Locate the cell with the specified text and output its (x, y) center coordinate. 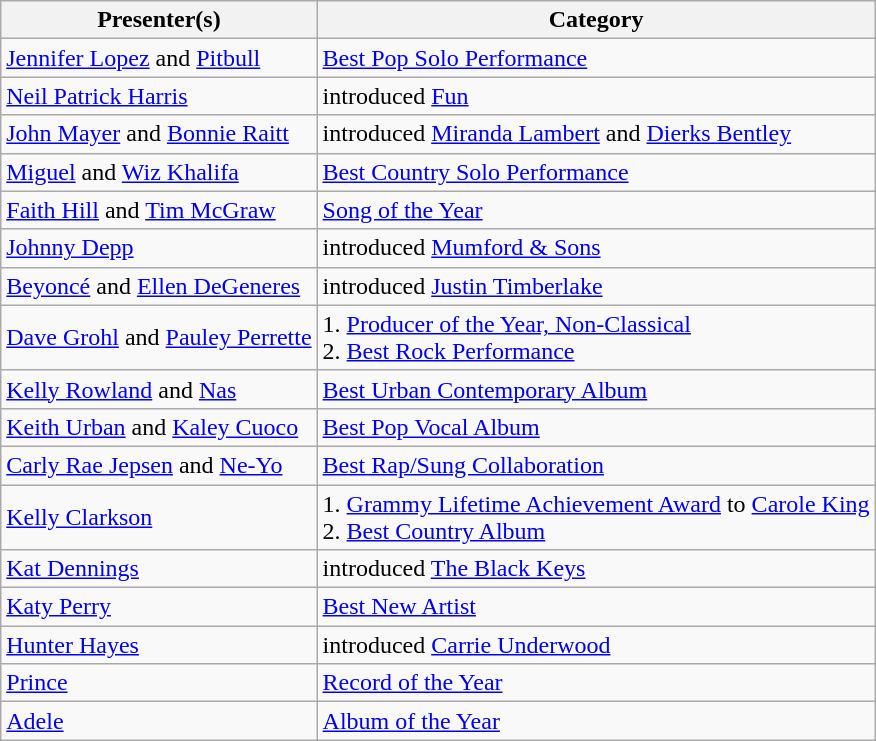
Beyoncé and Ellen DeGeneres (159, 286)
Kat Dennings (159, 569)
Best Pop Solo Performance (596, 58)
Record of the Year (596, 683)
Best New Artist (596, 607)
Johnny Depp (159, 248)
introduced Miranda Lambert and Dierks Bentley (596, 134)
introduced Justin Timberlake (596, 286)
introduced Mumford & Sons (596, 248)
Jennifer Lopez and Pitbull (159, 58)
Miguel and Wiz Khalifa (159, 172)
introduced The Black Keys (596, 569)
Prince (159, 683)
Best Country Solo Performance (596, 172)
Faith Hill and Tim McGraw (159, 210)
Album of the Year (596, 721)
John Mayer and Bonnie Raitt (159, 134)
Hunter Hayes (159, 645)
Presenter(s) (159, 20)
Kelly Rowland and Nas (159, 389)
Best Urban Contemporary Album (596, 389)
Dave Grohl and Pauley Perrette (159, 338)
1. Producer of the Year, Non-Classical2. Best Rock Performance (596, 338)
1. Grammy Lifetime Achievement Award to Carole King2. Best Country Album (596, 516)
Best Rap/Sung Collaboration (596, 465)
Kelly Clarkson (159, 516)
Best Pop Vocal Album (596, 427)
Carly Rae Jepsen and Ne-Yo (159, 465)
Neil Patrick Harris (159, 96)
Category (596, 20)
Song of the Year (596, 210)
Keith Urban and Kaley Cuoco (159, 427)
Adele (159, 721)
introduced Fun (596, 96)
Katy Perry (159, 607)
introduced Carrie Underwood (596, 645)
